For the text-containing cell, return its midpoint in (x, y) coordinate format. 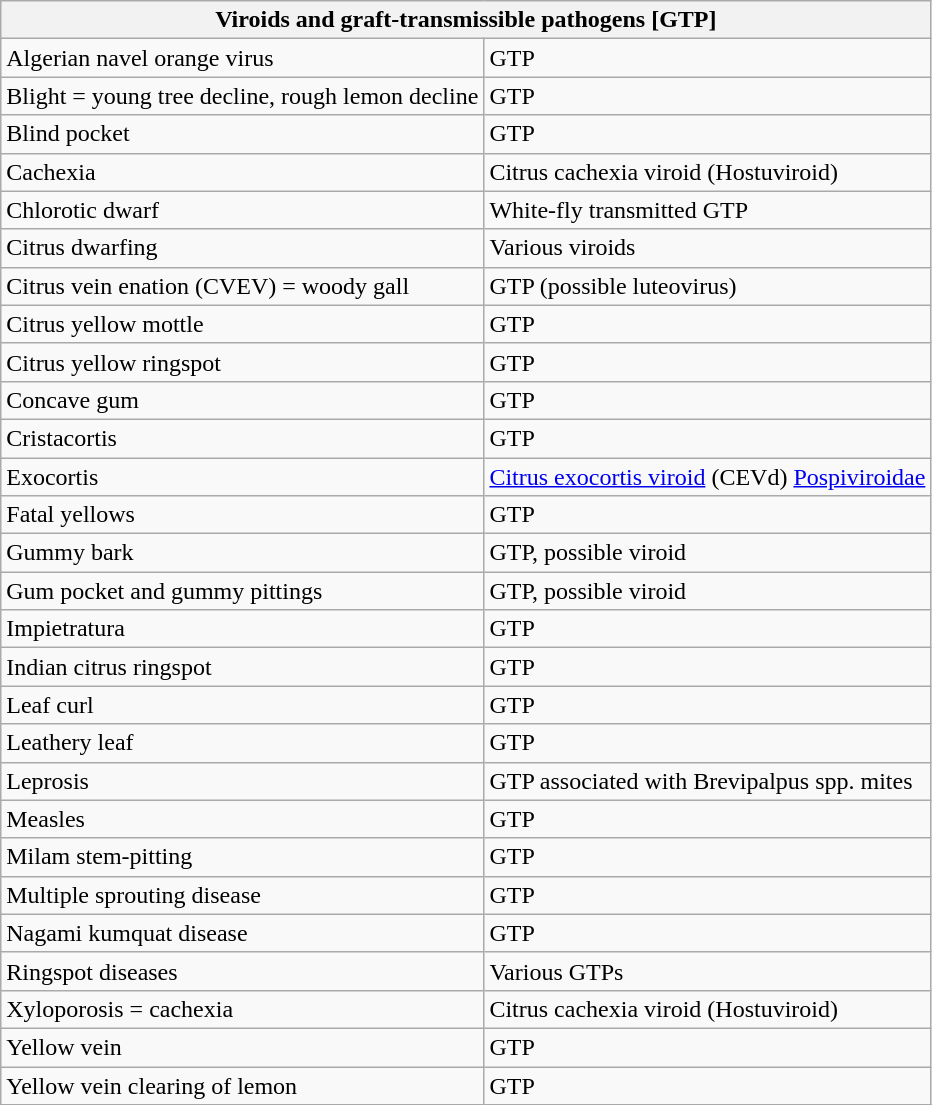
Various GTPs (708, 971)
Multiple sprouting disease (242, 895)
Algerian navel orange virus (242, 58)
Indian citrus ringspot (242, 667)
Citrus yellow ringspot (242, 362)
Milam stem-pitting (242, 857)
Yellow vein clearing of lemon (242, 1085)
Nagami kumquat disease (242, 933)
Citrus vein enation (CVEV) = woody gall (242, 286)
Yellow vein (242, 1047)
GTP associated with Brevipalpus spp. mites (708, 781)
Chlorotic dwarf (242, 210)
Citrus exocortis viroid (CEVd) Pospiviroidae (708, 477)
Blind pocket (242, 134)
Fatal yellows (242, 515)
Gum pocket and gummy pittings (242, 591)
Viroids and graft-transmissible pathogens [GTP] (466, 20)
Leaf curl (242, 705)
Citrus yellow mottle (242, 324)
Blight = young tree decline, rough lemon decline (242, 96)
Leathery leaf (242, 743)
Cachexia (242, 172)
Ringspot diseases (242, 971)
Measles (242, 819)
Citrus dwarfing (242, 248)
Impietratura (242, 629)
Cristacortis (242, 438)
Gummy bark (242, 553)
Various viroids (708, 248)
Concave gum (242, 400)
Xyloporosis = cachexia (242, 1009)
GTP (possible luteovirus) (708, 286)
Exocortis (242, 477)
Leprosis (242, 781)
White-fly transmitted GTP (708, 210)
